Return the (X, Y) coordinate for the center point of the cell that contains the specified text.  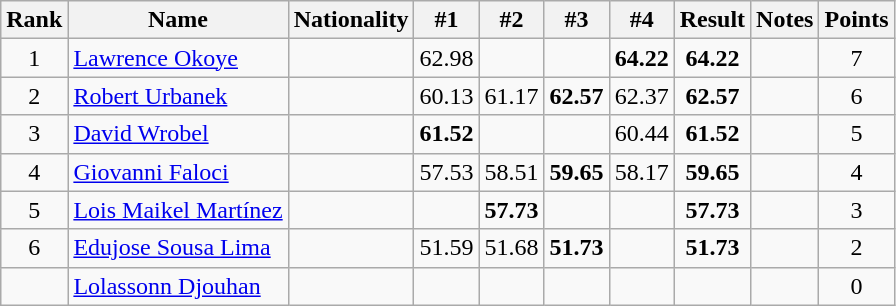
#4 (642, 20)
Robert Urbanek (178, 96)
David Wrobel (178, 134)
51.59 (446, 248)
#1 (446, 20)
62.98 (446, 58)
51.68 (512, 248)
58.17 (642, 172)
Name (178, 20)
0 (856, 286)
Edujose Sousa Lima (178, 248)
Giovanni Faloci (178, 172)
60.44 (642, 134)
#2 (512, 20)
#3 (576, 20)
Points (856, 20)
Notes (785, 20)
62.37 (642, 96)
60.13 (446, 96)
7 (856, 58)
1 (34, 58)
Rank (34, 20)
Nationality (351, 20)
57.53 (446, 172)
Lolassonn Djouhan (178, 286)
Lawrence Okoye (178, 58)
Lois Maikel Martínez (178, 210)
58.51 (512, 172)
Result (712, 20)
61.17 (512, 96)
